Return (X, Y) of the center of cell containing provided text 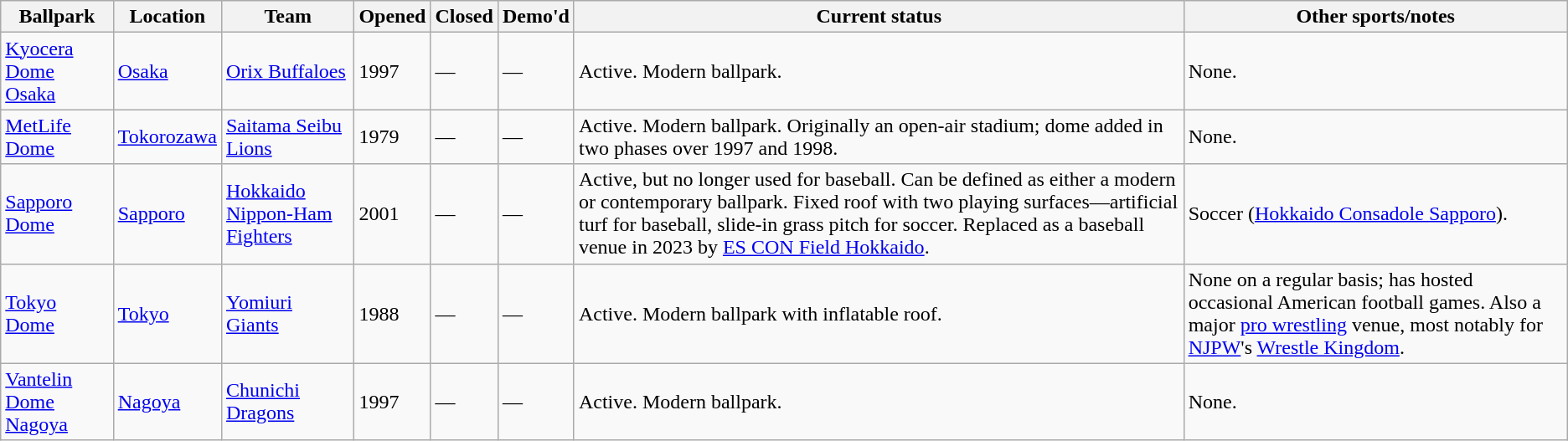
Tokyo (168, 313)
Tokorozawa (168, 137)
Yomiuri Giants (287, 313)
Tokyo Dome (57, 313)
Sapporo (168, 214)
Location (168, 17)
Vantelin Dome Nagoya (57, 402)
Soccer (Hokkaido Consadole Sapporo). (1375, 214)
Nagoya (168, 402)
Team (287, 17)
2001 (392, 214)
Other sports/notes (1375, 17)
Closed (464, 17)
Chunichi Dragons (287, 402)
Ballpark (57, 17)
MetLife Dome (57, 137)
Hokkaido Nippon-Ham Fighters (287, 214)
Orix Buffaloes (287, 71)
None on a regular basis; has hosted occasional American football games. Also a major pro wrestling venue, most notably for NJPW's Wrestle Kingdom. (1375, 313)
Osaka (168, 71)
Opened (392, 17)
Sapporo Dome (57, 214)
Active. Modern ballpark with inflatable roof. (879, 313)
1988 (392, 313)
Saitama Seibu Lions (287, 137)
Active. Modern ballpark. Originally an open-air stadium; dome added in two phases over 1997 and 1998. (879, 137)
Current status (879, 17)
Kyocera Dome Osaka (57, 71)
Demo'd (536, 17)
1979 (392, 137)
